Find where the given text appears and provide that cell's center as (X, Y) coordinate. 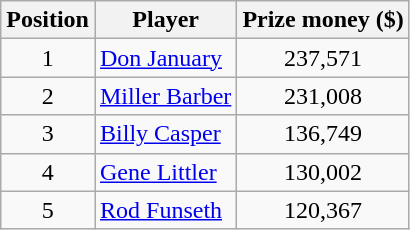
Miller Barber (165, 96)
Position (48, 20)
120,367 (323, 210)
Player (165, 20)
Billy Casper (165, 134)
1 (48, 58)
136,749 (323, 134)
2 (48, 96)
3 (48, 134)
Prize money ($) (323, 20)
231,008 (323, 96)
Don January (165, 58)
5 (48, 210)
4 (48, 172)
Gene Littler (165, 172)
130,002 (323, 172)
Rod Funseth (165, 210)
237,571 (323, 58)
